Return (x, y) of the center of cell containing provided text 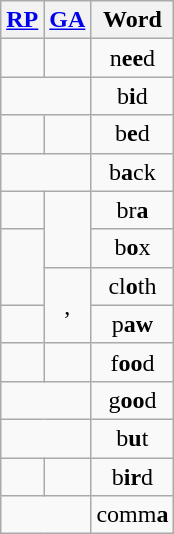
paw (132, 324)
bid (132, 96)
but (132, 438)
Word (132, 20)
need (132, 58)
back (132, 172)
food (132, 362)
, (68, 305)
bird (132, 477)
RP (22, 20)
bed (132, 134)
comma (132, 515)
cloth (132, 286)
bra (132, 210)
GA (68, 20)
good (132, 400)
box (132, 248)
